Extract the [X, Y] coordinate from the center of the cell holding the provided text.  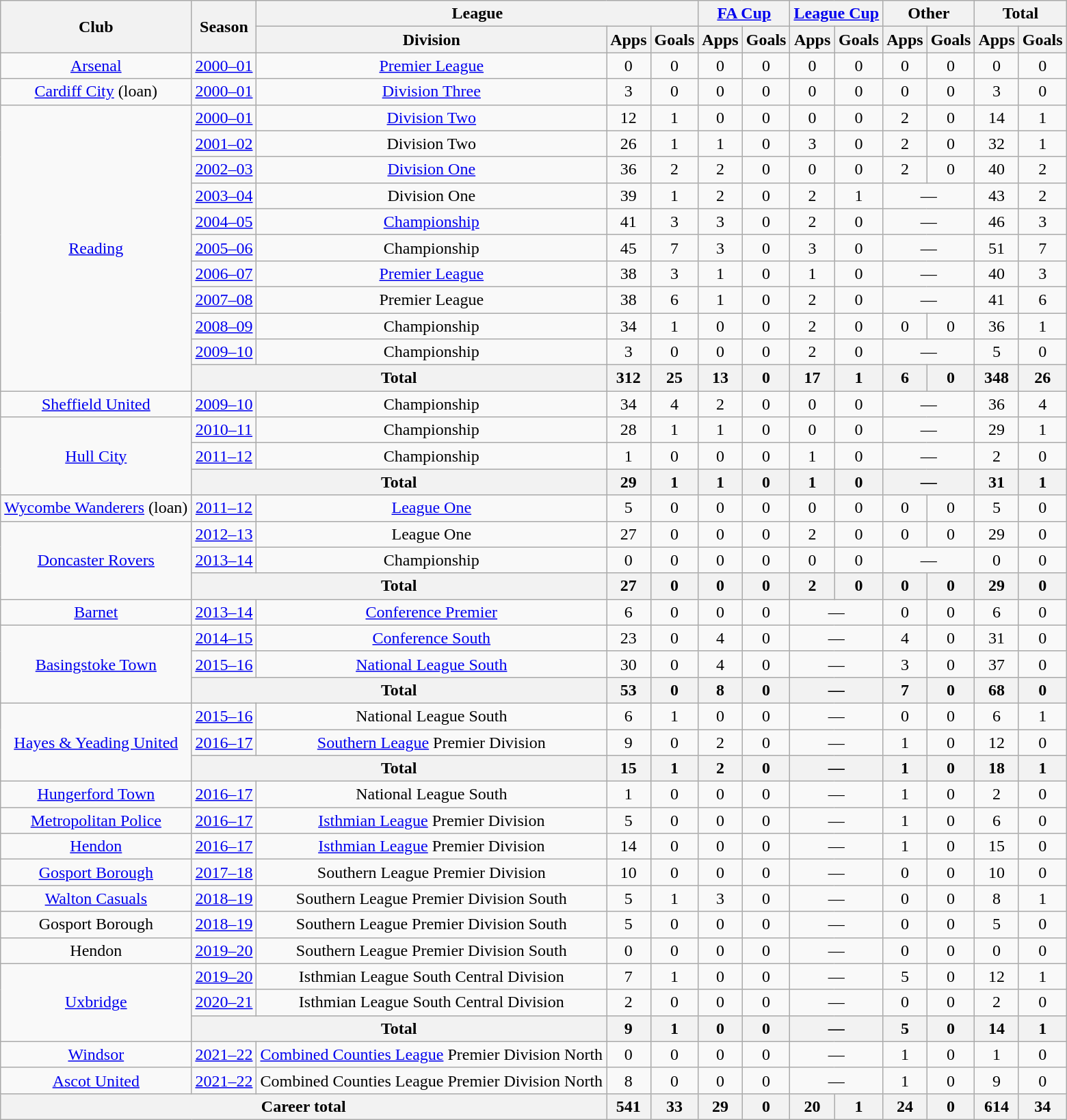
Wycombe Wanderers (loan) [96, 508]
2008–09 [224, 326]
Barnet [96, 612]
30 [629, 664]
2004–05 [224, 222]
312 [629, 378]
23 [629, 638]
Metropolitan Police [96, 821]
45 [629, 248]
2010–11 [224, 430]
Sheffield United [96, 404]
32 [997, 144]
Windsor [96, 1054]
68 [997, 690]
53 [629, 690]
25 [674, 378]
Club [96, 27]
Arsenal [96, 66]
Hull City [96, 456]
33 [674, 1106]
2005–06 [224, 248]
Doncaster Rovers [96, 560]
Hungerford Town [96, 795]
Season [224, 27]
2012–13 [224, 534]
Basingstoke Town [96, 664]
2002–03 [224, 170]
2007–08 [224, 299]
Uxbridge [96, 1002]
2001–02 [224, 144]
2006–07 [224, 274]
2014–15 [224, 638]
51 [997, 248]
46 [997, 222]
Other [929, 14]
League [477, 14]
18 [997, 769]
37 [997, 664]
Division Three [432, 92]
2017–18 [224, 872]
13 [720, 378]
Walton Casuals [96, 898]
541 [629, 1106]
Conference Premier [432, 612]
Division [432, 40]
Career total [304, 1106]
39 [629, 196]
17 [813, 378]
FA Cup [744, 14]
Cardiff City (loan) [96, 92]
348 [997, 378]
Conference South [432, 638]
20 [813, 1106]
28 [629, 430]
League Cup [837, 14]
Reading [96, 248]
Ascot United [96, 1080]
614 [997, 1106]
24 [905, 1106]
2020–21 [224, 1002]
43 [997, 196]
2003–04 [224, 196]
Hayes & Yeading United [96, 742]
